For the text-containing cell, return its midpoint in (x, y) coordinate format. 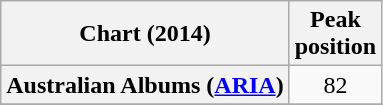
Peakposition (335, 34)
Chart (2014) (145, 34)
Australian Albums (ARIA) (145, 85)
82 (335, 85)
